Pinpoint the cell where the given text exists, returning its (x, y) midpoint coordinate. 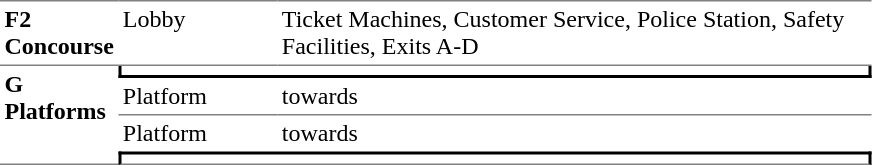
GPlatforms (59, 116)
F2Concourse (59, 33)
Ticket Machines, Customer Service, Police Station, Safety Facilities, Exits A-D (574, 33)
Lobby (198, 33)
